Return the (x, y) coordinate for the center point of the cell that contains the specified text.  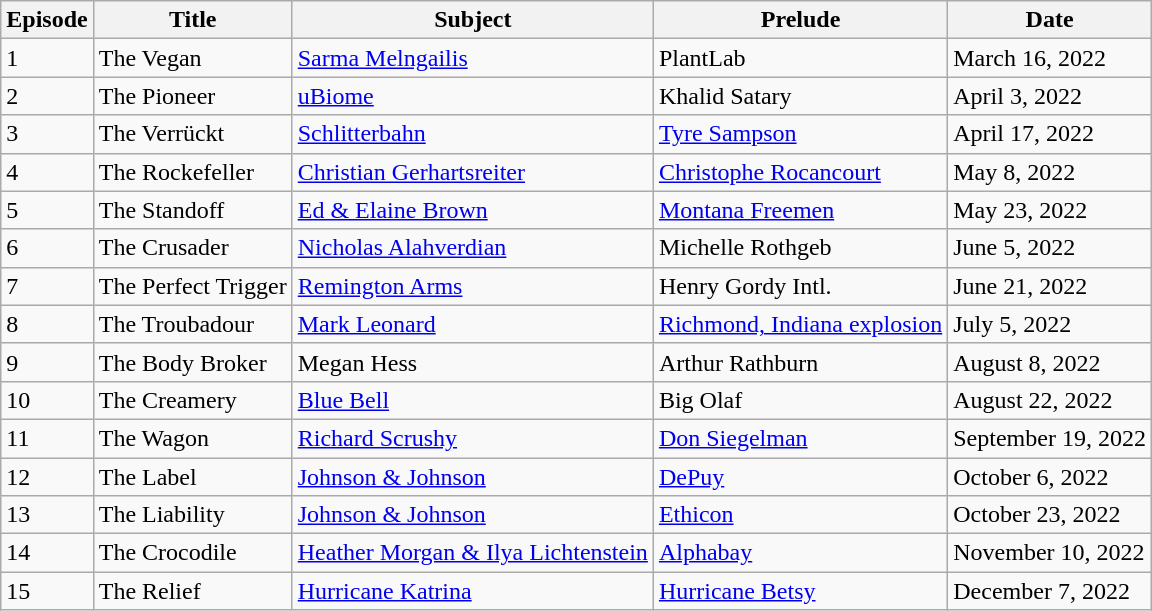
The Relief (192, 591)
December 7, 2022 (1050, 591)
May 23, 2022 (1050, 210)
The Body Broker (192, 362)
August 22, 2022 (1050, 400)
13 (47, 515)
Hurricane Katrina (472, 591)
12 (47, 477)
Arthur Rathburn (800, 362)
Hurricane Betsy (800, 591)
September 19, 2022 (1050, 438)
The Creamery (192, 400)
Date (1050, 20)
Khalid Satary (800, 96)
Michelle Rothgeb (800, 248)
1 (47, 58)
15 (47, 591)
PlantLab (800, 58)
November 10, 2022 (1050, 553)
The Crocodile (192, 553)
May 8, 2022 (1050, 172)
Big Olaf (800, 400)
The Crusader (192, 248)
3 (47, 134)
October 6, 2022 (1050, 477)
Christophe Rocancourt (800, 172)
Don Siegelman (800, 438)
Schlitterbahn (472, 134)
The Verrückt (192, 134)
July 5, 2022 (1050, 324)
Remington Arms (472, 286)
Nicholas Alahverdian (472, 248)
The Label (192, 477)
June 5, 2022 (1050, 248)
Ethicon (800, 515)
Alphabay (800, 553)
The Perfect Trigger (192, 286)
7 (47, 286)
10 (47, 400)
Blue Bell (472, 400)
6 (47, 248)
The Rockefeller (192, 172)
Ed & Elaine Brown (472, 210)
The Standoff (192, 210)
4 (47, 172)
Mark Leonard (472, 324)
The Pioneer (192, 96)
Subject (472, 20)
October 23, 2022 (1050, 515)
5 (47, 210)
Megan Hess (472, 362)
8 (47, 324)
11 (47, 438)
DePuy (800, 477)
9 (47, 362)
The Troubadour (192, 324)
The Liability (192, 515)
The Vegan (192, 58)
Henry Gordy Intl. (800, 286)
14 (47, 553)
2 (47, 96)
uBiome (472, 96)
April 3, 2022 (1050, 96)
June 21, 2022 (1050, 286)
Title (192, 20)
Montana Freemen (800, 210)
April 17, 2022 (1050, 134)
August 8, 2022 (1050, 362)
March 16, 2022 (1050, 58)
Episode (47, 20)
Heather Morgan & Ilya Lichtenstein (472, 553)
Tyre Sampson (800, 134)
Richmond, Indiana explosion (800, 324)
Prelude (800, 20)
The Wagon (192, 438)
Richard Scrushy (472, 438)
Sarma Melngailis (472, 58)
Christian Gerhartsreiter (472, 172)
